Return [X, Y] of the center of cell containing provided text 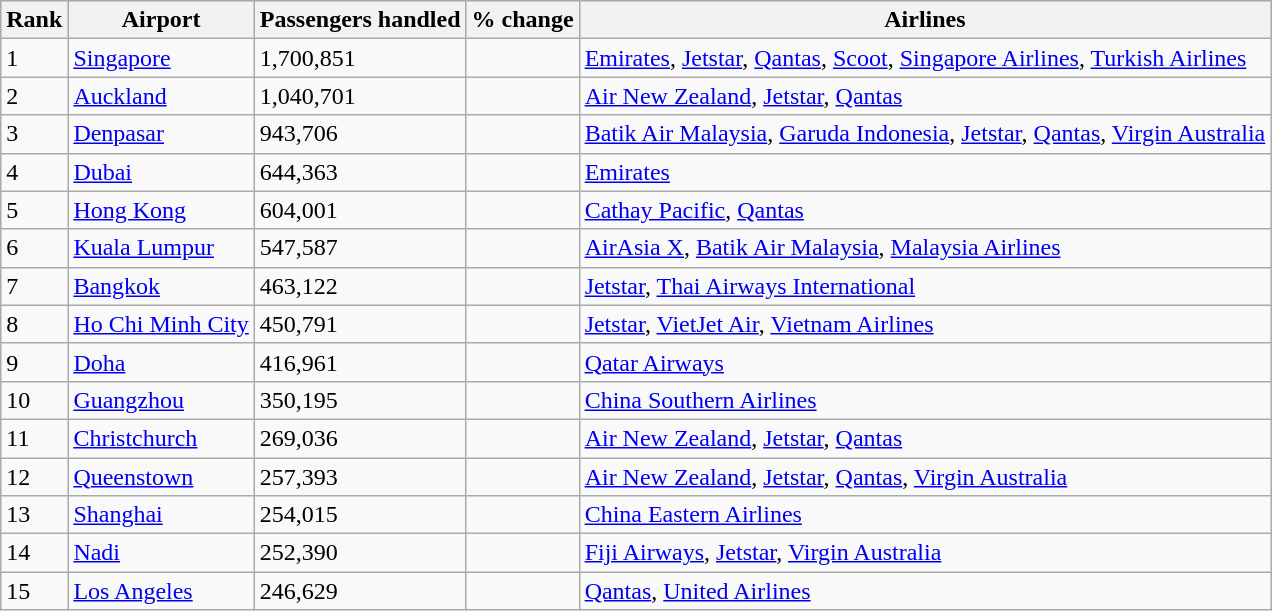
Qatar Airways [925, 362]
4 [34, 172]
China Eastern Airlines [925, 515]
8 [34, 324]
9 [34, 362]
1,700,851 [360, 58]
Queenstown [161, 477]
644,363 [360, 172]
5 [34, 210]
7 [34, 286]
450,791 [360, 324]
Shanghai [161, 515]
269,036 [360, 438]
Emirates [925, 172]
Singapore [161, 58]
Auckland [161, 96]
China Southern Airlines [925, 400]
Passengers handled [360, 20]
Air New Zealand, Jetstar, Qantas, Virgin Australia [925, 477]
547,587 [360, 248]
Fiji Airways, Jetstar, Virgin Australia [925, 553]
254,015 [360, 515]
13 [34, 515]
% change [522, 20]
350,195 [360, 400]
257,393 [360, 477]
15 [34, 591]
Guangzhou [161, 400]
943,706 [360, 134]
Kuala Lumpur [161, 248]
Bangkok [161, 286]
Jetstar, Thai Airways International [925, 286]
14 [34, 553]
Cathay Pacific, Qantas [925, 210]
463,122 [360, 286]
416,961 [360, 362]
1,040,701 [360, 96]
252,390 [360, 553]
1 [34, 58]
6 [34, 248]
Los Angeles [161, 591]
Dubai [161, 172]
11 [34, 438]
Airlines [925, 20]
Batik Air Malaysia, Garuda Indonesia, Jetstar, Qantas, Virgin Australia [925, 134]
246,629 [360, 591]
10 [34, 400]
3 [34, 134]
AirAsia X, Batik Air Malaysia, Malaysia Airlines [925, 248]
Jetstar, VietJet Air, Vietnam Airlines [925, 324]
Qantas, United Airlines [925, 591]
Hong Kong [161, 210]
Rank [34, 20]
Denpasar [161, 134]
Christchurch [161, 438]
604,001 [360, 210]
Emirates, Jetstar, Qantas, Scoot, Singapore Airlines, Turkish Airlines [925, 58]
2 [34, 96]
12 [34, 477]
Ho Chi Minh City [161, 324]
Airport [161, 20]
Nadi [161, 553]
Doha [161, 362]
